Search for the cell housing the specified text and yield its [X, Y] center coordinate. 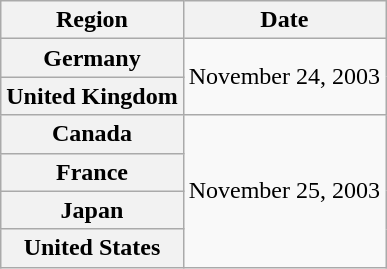
United Kingdom [92, 96]
France [92, 172]
Date [284, 20]
November 24, 2003 [284, 77]
Canada [92, 134]
Germany [92, 58]
Region [92, 20]
United States [92, 248]
November 25, 2003 [284, 191]
Japan [92, 210]
